Capture the cell that displays the provided text and extract its (X, Y) central coordinate. 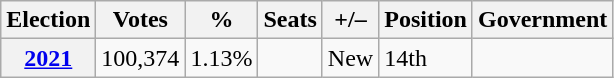
% (222, 20)
New (350, 58)
Government (542, 20)
100,374 (140, 58)
Election (48, 20)
+/– (350, 20)
2021 (48, 58)
Votes (140, 20)
1.13% (222, 58)
Position (426, 20)
Seats (290, 20)
14th (426, 58)
